Output the [x, y] coordinate of the center of the cell containing the given text.  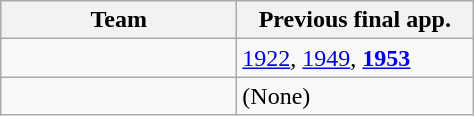
Team [119, 20]
(None) [355, 96]
Previous final app. [355, 20]
1922, 1949, 1953 [355, 58]
